Search for the cell housing the specified text and yield its (X, Y) center coordinate. 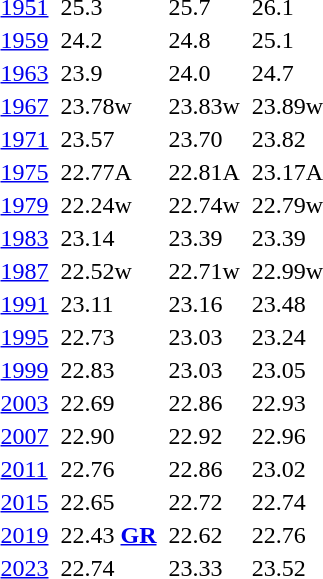
24.2 (108, 40)
23.14 (108, 238)
23.16 (204, 304)
22.62 (204, 535)
23.9 (108, 73)
22.83 (108, 370)
24.0 (204, 73)
23.70 (204, 139)
22.52w (108, 271)
23.57 (108, 139)
22.69 (108, 403)
23.78w (108, 106)
22.81A (204, 172)
22.77A (108, 172)
22.90 (108, 436)
22.72 (204, 502)
22.92 (204, 436)
22.71w (204, 271)
22.65 (108, 502)
23.83w (204, 106)
22.24w (108, 205)
22.73 (108, 337)
23.39 (204, 238)
22.74w (204, 205)
22.76 (108, 469)
24.8 (204, 40)
22.43 GR (108, 535)
23.11 (108, 304)
